From the cell containing the given text, extract its center point as [X, Y] coordinate. 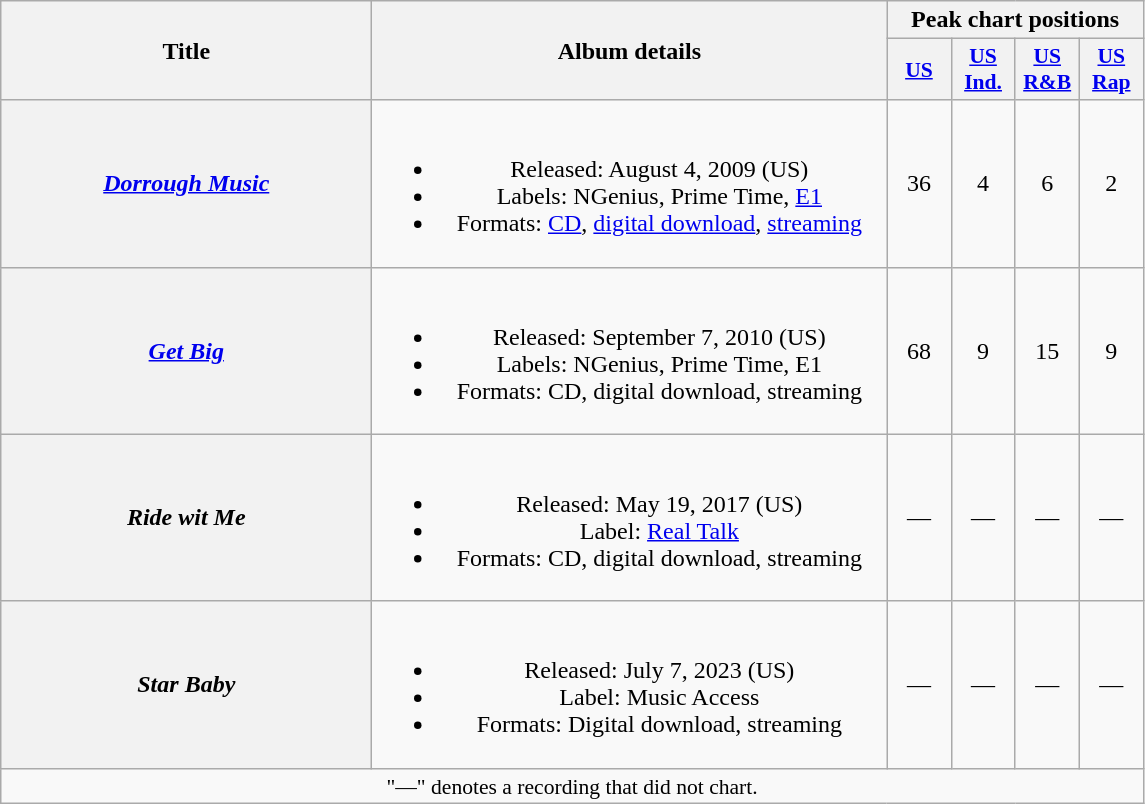
"—" denotes a recording that did not chart. [572, 786]
Peak chart positions [1015, 20]
2 [1111, 184]
36 [919, 184]
Dorrough Music [186, 184]
Title [186, 50]
USRap [1111, 70]
Released: September 7, 2010 (US)Labels: NGenius, Prime Time, E1Formats: CD, digital download, streaming [630, 350]
US [919, 70]
Star Baby [186, 684]
68 [919, 350]
USInd. [983, 70]
4 [983, 184]
Ride wit Me [186, 518]
USR&B [1047, 70]
Album details [630, 50]
Get Big [186, 350]
15 [1047, 350]
Released: May 19, 2017 (US)Label: Real TalkFormats: CD, digital download, streaming [630, 518]
Released: July 7, 2023 (US)Label: Music AccessFormats: Digital download, streaming [630, 684]
6 [1047, 184]
Released: August 4, 2009 (US)Labels: NGenius, Prime Time, E1Formats: CD, digital download, streaming [630, 184]
